Output the (X, Y) coordinate of the center of the cell containing the given text.  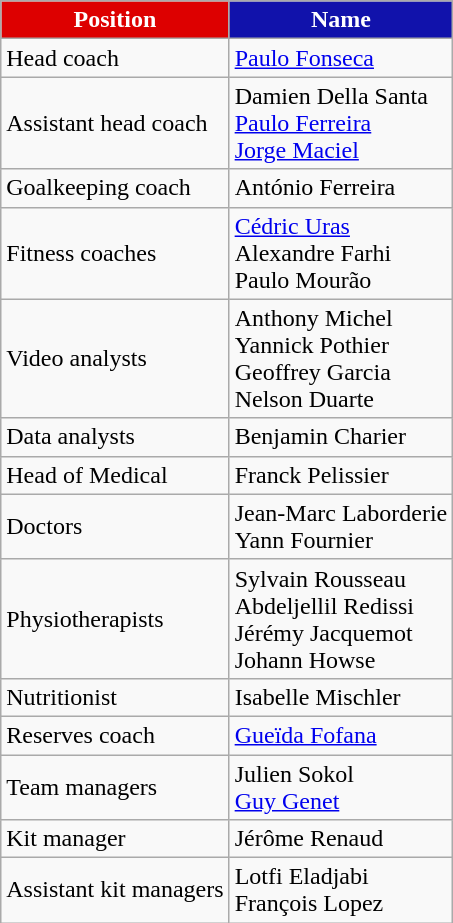
Assistant head coach (115, 123)
Sylvain Rousseau Abdeljellil Redissi Jérémy Jacquemot Johann Howse (341, 618)
Kit manager (115, 839)
Reserves coach (115, 735)
Paulo Fonseca (341, 58)
Head coach (115, 58)
Name (341, 20)
Gueïda Fofana (341, 735)
António Ferreira (341, 188)
Julien Sokol Guy Genet (341, 786)
Goalkeeping coach (115, 188)
Fitness coaches (115, 253)
Lotfi Eladjabi François Lopez (341, 890)
Doctors (115, 526)
Cédric Uras Alexandre Farhi Paulo Mourão (341, 253)
Assistant kit managers (115, 890)
Data analysts (115, 437)
Head of Medical (115, 475)
Nutritionist (115, 697)
Jean-Marc Laborderie Yann Fournier (341, 526)
Position (115, 20)
Benjamin Charier (341, 437)
Isabelle Mischler (341, 697)
Team managers (115, 786)
Video analysts (115, 358)
Damien Della Santa Paulo Ferreira Jorge Maciel (341, 123)
Physiotherapists (115, 618)
Franck Pelissier (341, 475)
Jérôme Renaud (341, 839)
Anthony Michel Yannick Pothier Geoffrey Garcia Nelson Duarte (341, 358)
